Return (x, y) of the center of cell containing provided text 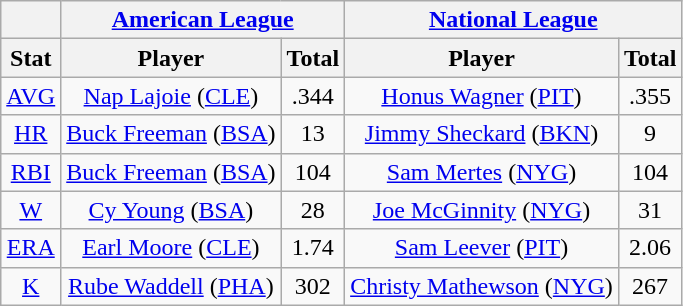
Christy Mathewson (NYG) (482, 286)
28 (313, 210)
9 (650, 134)
Stat (31, 58)
Sam Leever (PIT) (482, 248)
Cy Young (BSA) (171, 210)
Nap Lajoie (CLE) (171, 96)
W (31, 210)
National League (514, 20)
Joe McGinnity (NYG) (482, 210)
Honus Wagner (PIT) (482, 96)
AVG (31, 96)
Earl Moore (CLE) (171, 248)
31 (650, 210)
2.06 (650, 248)
ERA (31, 248)
Rube Waddell (PHA) (171, 286)
302 (313, 286)
.355 (650, 96)
HR (31, 134)
Jimmy Sheckard (BKN) (482, 134)
American League (203, 20)
K (31, 286)
1.74 (313, 248)
13 (313, 134)
Sam Mertes (NYG) (482, 172)
RBI (31, 172)
.344 (313, 96)
267 (650, 286)
